Return the [X, Y] coordinate for the center point of the cell that contains the specified text.  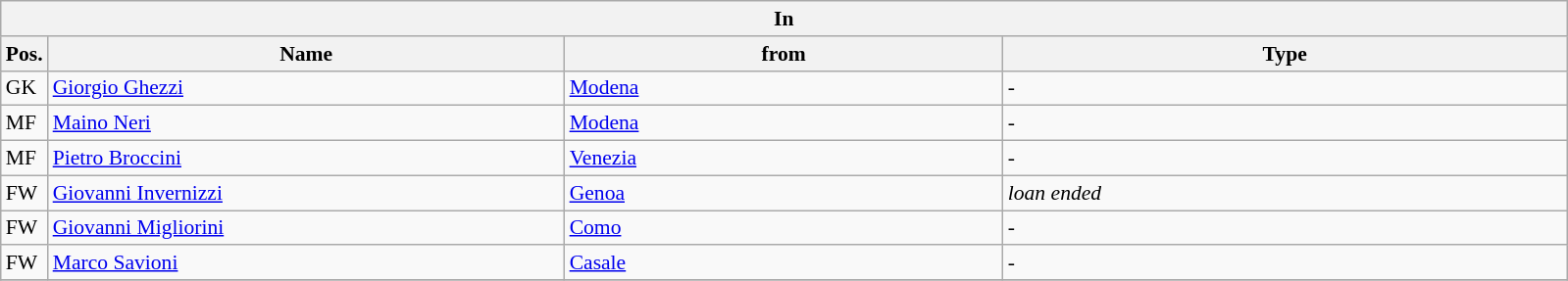
Type [1285, 54]
Pos. [25, 54]
Como [784, 228]
from [784, 54]
Name [306, 54]
Casale [784, 263]
In [784, 19]
Giovanni Migliorini [306, 228]
Pietro Broccini [306, 159]
Giovanni Invernizzi [306, 193]
Marco Savioni [306, 263]
GK [25, 88]
Venezia [784, 159]
loan ended [1285, 193]
Giorgio Ghezzi [306, 88]
Genoa [784, 193]
Maino Neri [306, 123]
